From the cell containing the given text, extract its center point as [x, y] coordinate. 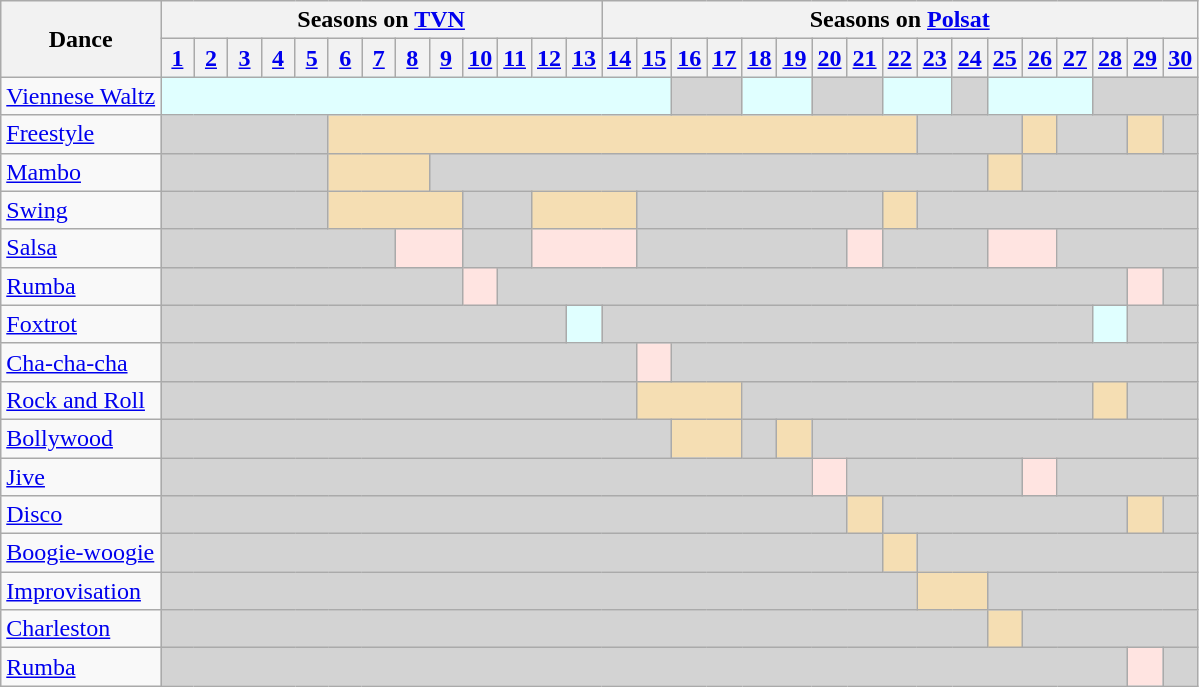
Charleston [81, 629]
18 [760, 58]
26 [1040, 58]
Salsa [81, 248]
Mambo [81, 172]
6 [345, 58]
Disco [81, 515]
Viennese Waltz [81, 96]
7 [379, 58]
Freestyle [81, 134]
5 [312, 58]
1 [178, 58]
29 [1146, 58]
Seasons on TVN [382, 20]
Cha-cha-cha [81, 362]
14 [620, 58]
16 [690, 58]
27 [1074, 58]
19 [794, 58]
Dance [81, 39]
Bollywood [81, 438]
12 [548, 58]
4 [278, 58]
11 [515, 58]
3 [245, 58]
9 [446, 58]
23 [934, 58]
Rock and Roll [81, 400]
Foxtrot [81, 324]
28 [1110, 58]
Seasons on Polsat [900, 20]
20 [830, 58]
30 [1180, 58]
21 [864, 58]
15 [654, 58]
24 [970, 58]
17 [724, 58]
10 [480, 58]
22 [900, 58]
Jive [81, 477]
Improvisation [81, 591]
Swing [81, 210]
25 [1004, 58]
13 [584, 58]
2 [211, 58]
Boogie-woogie [81, 553]
8 [413, 58]
